Return (x, y) of the center of cell containing provided text 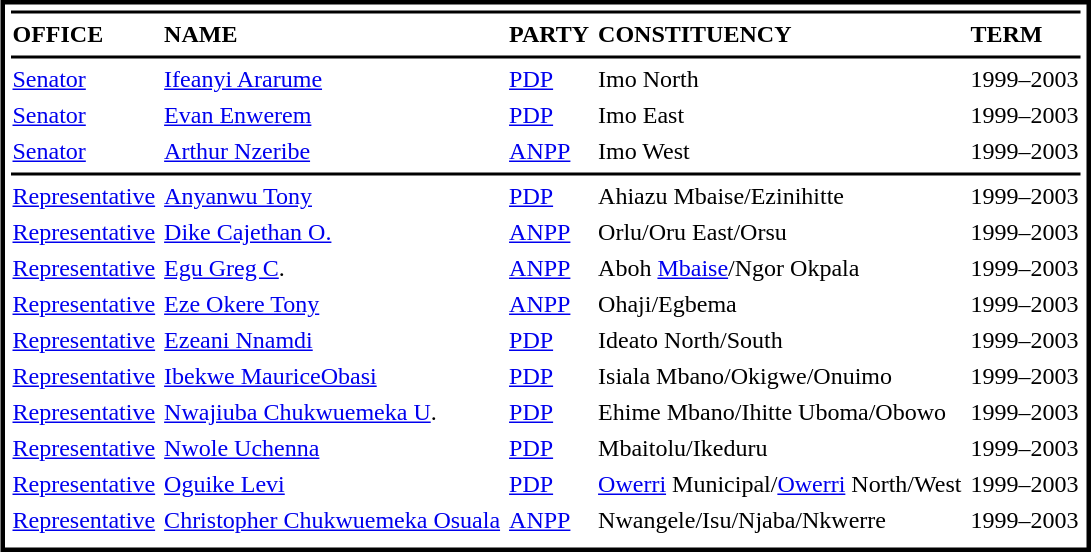
Ezeani Nnamdi (332, 341)
Egu Greg C. (332, 269)
Imo East (780, 115)
Ideato North/South (780, 341)
PARTY (550, 35)
Ifeanyi Ararume (332, 79)
CONSTITUENCY (780, 35)
Nwangele/Isu/Njaba/Nkwerre (780, 521)
Dike Cajethan O. (332, 233)
Aboh Mbaise/Ngor Okpala (780, 269)
Christopher Chukwuemeka Osuala (332, 521)
Isiala Mbano/Okigwe/Onuimo (780, 377)
Ibekwe MauriceObasi (332, 377)
Imo North (780, 79)
Imo West (780, 151)
Evan Enwerem (332, 115)
Ehime Mbano/Ihitte Uboma/Obowo (780, 413)
Nwole Uchenna (332, 449)
Ohaji/Egbema (780, 305)
Ahiazu Mbaise/Ezinihitte (780, 197)
NAME (332, 35)
Anyanwu Tony (332, 197)
Nwajiuba Chukwuemeka U. (332, 413)
Owerri Municipal/Owerri North/West (780, 485)
TERM (1024, 35)
Arthur Nzeribe (332, 151)
Orlu/Oru East/Orsu (780, 233)
OFFICE (84, 35)
Mbaitolu/Ikeduru (780, 449)
Oguike Levi (332, 485)
Eze Okere Tony (332, 305)
